From the cell containing the given text, extract its center point as (x, y) coordinate. 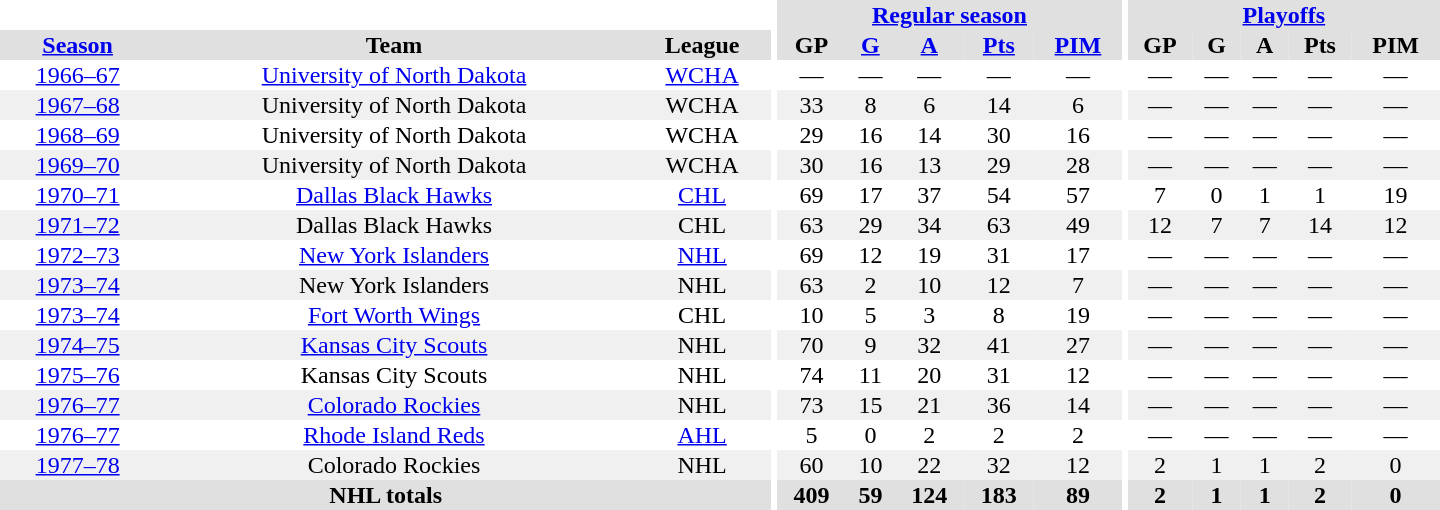
Season (78, 45)
1968–69 (78, 135)
Rhode Island Reds (394, 435)
1977–78 (78, 465)
Fort Worth Wings (394, 315)
1975–76 (78, 375)
409 (812, 495)
1970–71 (78, 195)
70 (812, 345)
Team (394, 45)
1966–67 (78, 75)
89 (1078, 495)
28 (1078, 165)
21 (929, 405)
73 (812, 405)
22 (929, 465)
League (702, 45)
74 (812, 375)
1974–75 (78, 345)
9 (870, 345)
36 (999, 405)
37 (929, 195)
1969–70 (78, 165)
27 (1078, 345)
60 (812, 465)
41 (999, 345)
NHL totals (386, 495)
20 (929, 375)
34 (929, 225)
183 (999, 495)
Playoffs (1284, 15)
124 (929, 495)
AHL (702, 435)
1972–73 (78, 255)
59 (870, 495)
13 (929, 165)
1967–68 (78, 105)
15 (870, 405)
33 (812, 105)
57 (1078, 195)
11 (870, 375)
54 (999, 195)
49 (1078, 225)
Regular season (950, 15)
1971–72 (78, 225)
3 (929, 315)
